Capture the cell that displays the provided text and extract its [x, y] central coordinate. 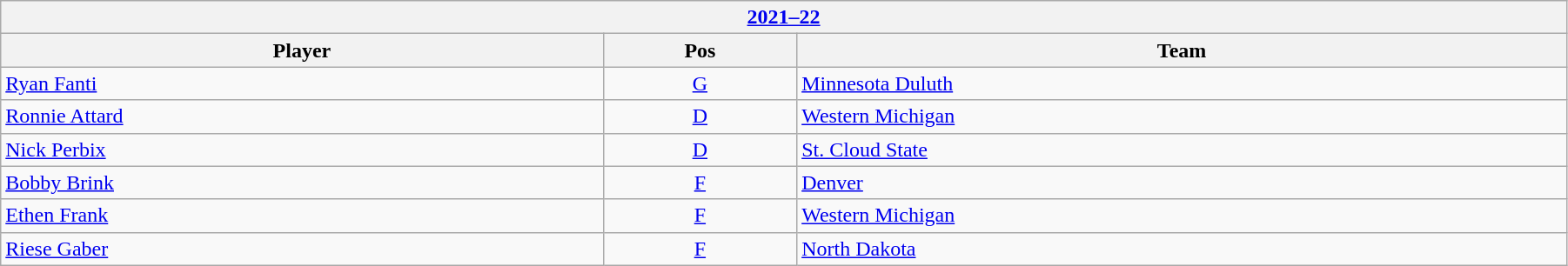
Minnesota Duluth [1182, 83]
Ryan Fanti [302, 83]
Denver [1182, 183]
Nick Perbix [302, 150]
Bobby Brink [302, 183]
Ethen Frank [302, 216]
St. Cloud State [1182, 150]
G [700, 83]
Pos [700, 50]
Riese Gaber [302, 249]
Ronnie Attard [302, 116]
North Dakota [1182, 249]
Team [1182, 50]
2021–22 [784, 17]
Player [302, 50]
